Identify which cell holds the provided text, then report its [x, y] central coordinate. 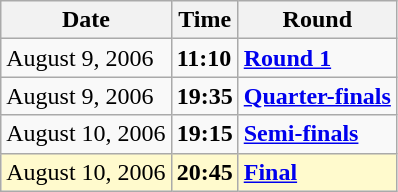
Quarter-finals [317, 96]
Round 1 [317, 58]
Semi-finals [317, 134]
19:35 [204, 96]
11:10 [204, 58]
Final [317, 172]
20:45 [204, 172]
Time [204, 20]
Round [317, 20]
Date [86, 20]
19:15 [204, 134]
